Extract the (X, Y) coordinate from the center of the cell holding the provided text.  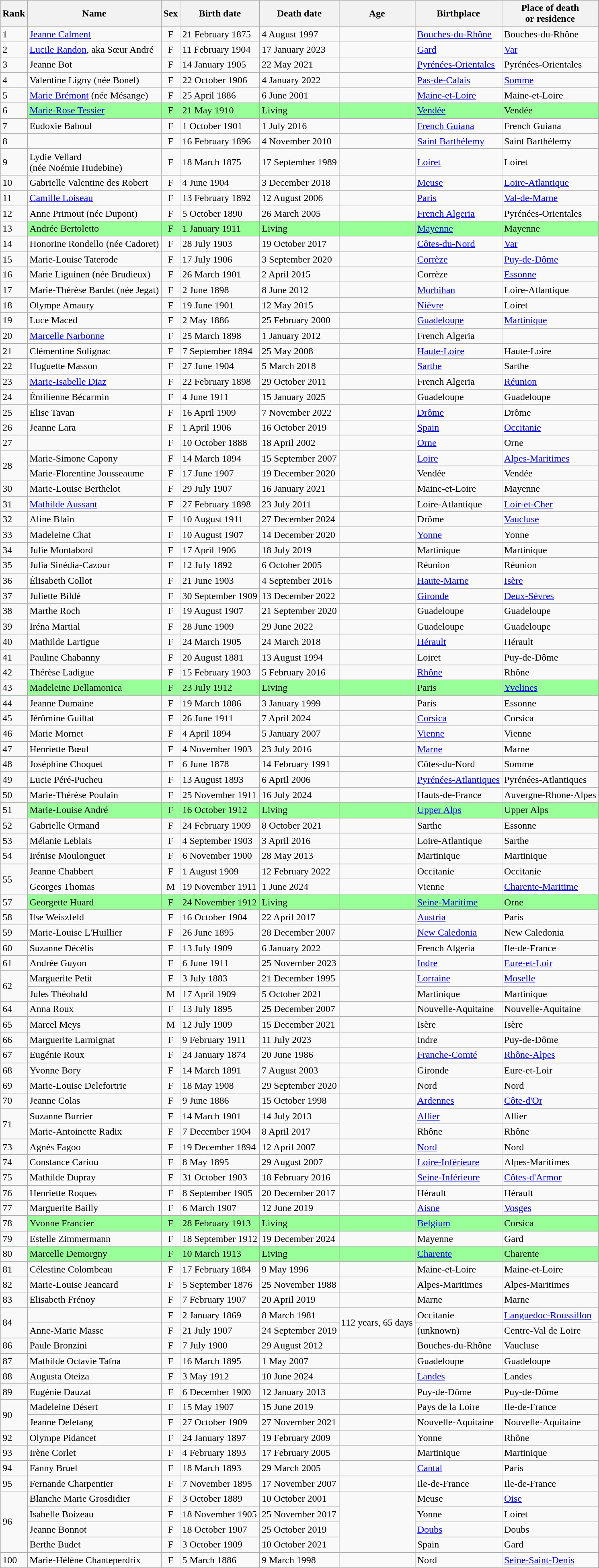
1 August 1909 (220, 871)
7 February 1907 (220, 1300)
71 (14, 1124)
Loire-Inférieure (458, 1162)
Luce Maced (94, 320)
29 March 2005 (299, 1468)
Jeanne Dumaine (94, 703)
12 July 1892 (220, 565)
Jules Théobald (94, 994)
16 (14, 275)
7 (14, 126)
Agnès Fagoo (94, 1147)
7 August 2003 (299, 1070)
4 November 1903 (220, 749)
Marguerite Bailly (94, 1208)
17 February 2005 (299, 1453)
Anne Primout (née Dupont) (94, 213)
Jeanne Bot (94, 65)
Auvergne-Rhone-Alpes (550, 795)
Isabelle Boizeau (94, 1514)
49 (14, 780)
89 (14, 1391)
Honorine Rondello (née Cadoret) (94, 244)
18 March 1875 (220, 162)
27 June 1904 (220, 366)
42 (14, 672)
Suzanne Burrier (94, 1116)
24 (14, 397)
4 April 1894 (220, 734)
27 (14, 443)
Centre-Val de Loire (550, 1330)
15 January 2025 (299, 397)
Julia Sinédia-Cazour (94, 565)
Gabrielle Ormand (94, 825)
7 July 1900 (220, 1346)
15 October 1998 (299, 1101)
34 (14, 550)
4 November 2010 (299, 141)
Eugénie Roux (94, 1055)
58 (14, 917)
3 (14, 65)
17 February 1884 (220, 1269)
Andrée Bertoletto (94, 229)
Henriette Bœuf (94, 749)
4 June 1911 (220, 397)
19 December 1894 (220, 1147)
15 February 1903 (220, 672)
Seine-Saint-Denis (550, 1560)
22 October 1906 (220, 80)
41 (14, 657)
Deux-Sèvres (550, 596)
Jeanne Lara (94, 427)
9 May 1996 (299, 1269)
18 September 1912 (220, 1239)
26 (14, 427)
Madeleine Dellamonica (94, 688)
4 January 2022 (299, 80)
12 January 2013 (299, 1391)
28 February 1913 (220, 1223)
Joséphine Choquet (94, 764)
80 (14, 1254)
12 July 1909 (220, 1024)
Pas-de-Calais (458, 80)
18 May 1908 (220, 1086)
13 February 1892 (220, 198)
19 November 1911 (220, 887)
Côtes-d'Armor (550, 1177)
17 (14, 290)
Côte-d'Or (550, 1101)
14 March 1901 (220, 1116)
28 (14, 466)
29 August 2012 (299, 1346)
Marie-Louise L'Huillier (94, 932)
Morbihan (458, 290)
8 March 1981 (299, 1315)
Haute-Marne (458, 581)
Augusta Oteiza (94, 1376)
25 March 1898 (220, 336)
84 (14, 1323)
13 July 1909 (220, 948)
Marie Brémont (née Mésange) (94, 95)
Anne-Marie Masse (94, 1330)
Elisabeth Frénoy (94, 1300)
3 September 2020 (299, 259)
1 January 1911 (220, 229)
21 September 2020 (299, 611)
Marie-Thérèse Bardet (née Jegat) (94, 290)
6 October 2005 (299, 565)
25 May 2008 (299, 351)
Marie Liguinen (née Brudieux) (94, 275)
25 October 2019 (299, 1529)
5 October 1890 (220, 213)
1 May 2007 (299, 1361)
1 (14, 34)
28 June 1909 (220, 626)
Cantal (458, 1468)
16 April 1909 (220, 412)
29 June 2022 (299, 626)
Clémentine Solignac (94, 351)
24 January 1874 (220, 1055)
Mathilde Aussant (94, 504)
19 June 1901 (220, 305)
47 (14, 749)
Camille Loiseau (94, 198)
6 November 1900 (220, 856)
Andrée Guyon (94, 963)
21 May 1910 (220, 111)
6 April 2006 (299, 780)
18 (14, 305)
5 October 2021 (299, 994)
6 January 2022 (299, 948)
12 (14, 213)
4 September 1903 (220, 841)
Marguerite Larmignat (94, 1040)
Marie-Louise Berthelot (94, 489)
Eudoxie Baboul (94, 126)
Marie-Louise Delefortrie (94, 1086)
1 June 2024 (299, 887)
Seine-Inférieure (458, 1177)
25 November 2023 (299, 963)
8 May 1895 (220, 1162)
14 February 1991 (299, 764)
Mathilde Octavie Tafna (94, 1361)
Loire (458, 458)
14 July 2013 (299, 1116)
67 (14, 1055)
Ardennes (458, 1101)
Gabrielle Valentine des Robert (94, 183)
20 December 2017 (299, 1193)
68 (14, 1070)
Lydie Vellard (née Noémie Hudebine) (94, 162)
19 December 2024 (299, 1239)
29 October 2011 (299, 382)
Célestine Colombeau (94, 1269)
10 October 1888 (220, 443)
40 (14, 642)
61 (14, 963)
2 January 1869 (220, 1315)
75 (14, 1177)
Marie Mornet (94, 734)
5 February 2016 (299, 672)
39 (14, 626)
7 December 1904 (220, 1131)
Val-de-Marne (550, 198)
3 October 1909 (220, 1545)
Vosges (550, 1208)
35 (14, 565)
25 February 2000 (299, 320)
15 June 2019 (299, 1407)
83 (14, 1300)
Jeanne Chabbert (94, 871)
1 July 2016 (299, 126)
20 April 2019 (299, 1300)
8 September 1905 (220, 1193)
Nièvre (458, 305)
2 May 1886 (220, 320)
6 March 1907 (220, 1208)
Birth date (220, 14)
86 (14, 1346)
60 (14, 948)
54 (14, 856)
Marie-Louise André (94, 810)
Name (94, 14)
Olympe Pidancet (94, 1437)
13 July 1895 (220, 1009)
33 (14, 535)
13 August 1994 (299, 657)
18 July 2019 (299, 550)
11 July 2023 (299, 1040)
15 December 2021 (299, 1024)
Jeanne Calment (94, 34)
Elise Tavan (94, 412)
29 August 2007 (299, 1162)
25 November 1988 (299, 1285)
26 June 1895 (220, 932)
23 July 1912 (220, 688)
16 March 1895 (220, 1361)
65 (14, 1024)
21 June 1903 (220, 581)
21 July 1907 (220, 1330)
76 (14, 1193)
Juliette Bildé (94, 596)
Ilse Weiszfeld (94, 917)
74 (14, 1162)
Mathilde Dupray (94, 1177)
18 February 2016 (299, 1177)
Jeanne Colas (94, 1101)
15 May 1907 (220, 1407)
Yvelines (550, 688)
10 March 1913 (220, 1254)
9 June 1886 (220, 1101)
36 (14, 581)
26 March 2005 (299, 213)
Aline Blaïn (94, 519)
Franche-Comté (458, 1055)
7 September 1894 (220, 351)
Lucie Péré-Pucheu (94, 780)
31 October 1903 (220, 1177)
11 (14, 198)
57 (14, 902)
81 (14, 1269)
45 (14, 718)
10 August 1907 (220, 535)
Marie-Antoinette Radix (94, 1131)
13 (14, 229)
96 (14, 1522)
Birthplace (458, 14)
3 January 1999 (299, 703)
53 (14, 841)
94 (14, 1468)
16 October 2019 (299, 427)
Madeleine Désert (94, 1407)
19 August 1907 (220, 611)
Iréna Martial (94, 626)
Sex (170, 14)
30 September 1909 (220, 596)
27 October 1909 (220, 1422)
13 August 1893 (220, 780)
100 (14, 1560)
Marie-Rose Tessier (94, 111)
Death date (299, 14)
14 December 2020 (299, 535)
25 (14, 412)
8 October 2021 (299, 825)
26 June 1911 (220, 718)
Georges Thomas (94, 887)
Austria (458, 917)
62 (14, 986)
112 years, 65 days (377, 1323)
29 July 1907 (220, 489)
59 (14, 932)
Suzanne Décélis (94, 948)
14 (14, 244)
18 April 2002 (299, 443)
29 September 2020 (299, 1086)
17 September 1989 (299, 162)
10 June 2024 (299, 1376)
Marguerite Petit (94, 979)
Yvonne Bory (94, 1070)
6 June 2001 (299, 95)
21 (14, 351)
10 August 1911 (220, 519)
5 (14, 95)
52 (14, 825)
Loir-et-Cher (550, 504)
Jeanne Deletang (94, 1422)
70 (14, 1101)
24 March 2018 (299, 642)
5 January 2007 (299, 734)
3 May 1912 (220, 1376)
12 August 2006 (299, 198)
16 February 1896 (220, 141)
15 (14, 259)
Marcelle Narbonne (94, 336)
Thérèse Ladigue (94, 672)
10 October 2021 (299, 1545)
Yvonne Francier (94, 1223)
78 (14, 1223)
50 (14, 795)
21 February 1875 (220, 34)
92 (14, 1437)
3 December 2018 (299, 183)
14 January 1905 (220, 65)
Charente-Maritime (550, 887)
Belgium (458, 1223)
13 December 2022 (299, 596)
24 November 1912 (220, 902)
Fanny Bruel (94, 1468)
Eugénie Dauzat (94, 1391)
Blanche Marie Grosdidier (94, 1499)
87 (14, 1361)
Rhône-Alpes (550, 1055)
19 October 2017 (299, 244)
Irène Corlet (94, 1453)
24 February 1909 (220, 825)
17 June 1907 (220, 474)
4 August 1997 (299, 34)
Rank (14, 14)
64 (14, 1009)
5 March 2018 (299, 366)
6 June 1911 (220, 963)
46 (14, 734)
8 (14, 141)
Hauts-de-France (458, 795)
Mélanie Leblais (94, 841)
17 January 2023 (299, 49)
Pays de la Loire (458, 1407)
20 (14, 336)
18 March 1893 (220, 1468)
Georgette Huard (94, 902)
Valentine Ligny (née Bonel) (94, 80)
2 (14, 49)
19 March 1886 (220, 703)
20 August 1881 (220, 657)
8 June 2012 (299, 290)
43 (14, 688)
Constance Cariou (94, 1162)
17 November 2007 (299, 1484)
38 (14, 611)
Huguette Masson (94, 366)
2 April 2015 (299, 275)
55 (14, 879)
17 July 1906 (220, 259)
3 July 1883 (220, 979)
6 December 1900 (220, 1391)
28 May 2013 (299, 856)
22 April 2017 (299, 917)
Moselle (550, 979)
22 (14, 366)
23 July 2011 (299, 504)
26 March 1901 (220, 275)
11 February 1904 (220, 49)
Marie-Louise Taterode (94, 259)
4 June 1904 (220, 183)
Marcelle Demorgny (94, 1254)
8 April 2017 (299, 1131)
7 November 2022 (299, 412)
20 June 1986 (299, 1055)
Lucile Randon, aka Sœur André (94, 49)
Madeleine Chat (94, 535)
27 November 2021 (299, 1422)
5 September 1876 (220, 1285)
Aisne (458, 1208)
16 October 1912 (220, 810)
18 November 1905 (220, 1514)
Henriette Roques (94, 1193)
7 November 1895 (220, 1484)
73 (14, 1147)
14 March 1891 (220, 1070)
Marie-Thérèse Poulain (94, 795)
19 February 2009 (299, 1437)
82 (14, 1285)
Paule Bronzini (94, 1346)
31 (14, 504)
25 November 2017 (299, 1514)
6 (14, 111)
15 September 2007 (299, 458)
69 (14, 1086)
(unknown) (458, 1330)
24 September 2019 (299, 1330)
12 April 2007 (299, 1147)
Irénise Moulonguet (94, 856)
66 (14, 1040)
4 September 2016 (299, 581)
Seine-Maritime (458, 902)
5 March 1886 (220, 1560)
16 January 2021 (299, 489)
7 April 2024 (299, 718)
2 June 1898 (220, 290)
23 July 2016 (299, 749)
Age (377, 14)
25 December 2007 (299, 1009)
Marie-Simone Capony (94, 458)
28 July 1903 (220, 244)
24 March 1905 (220, 642)
88 (14, 1376)
1 April 1906 (220, 427)
30 (14, 489)
79 (14, 1239)
Émilienne Bécarmin (94, 397)
10 October 2001 (299, 1499)
Anna Roux (94, 1009)
9 (14, 162)
Marie-Isabelle Diaz (94, 382)
Marie-Hélène Chanteperdrix (94, 1560)
Mathilde Lartigue (94, 642)
Jeanne Bonnot (94, 1529)
12 June 2019 (299, 1208)
Fernande Charpentier (94, 1484)
Pauline Chabanny (94, 657)
17 April 1906 (220, 550)
3 October 1889 (220, 1499)
21 December 1995 (299, 979)
Marie-Florentine Jousseaume (94, 474)
Marthe Roch (94, 611)
25 November 1911 (220, 795)
25 April 1886 (220, 95)
Olympe Amaury (94, 305)
32 (14, 519)
Marie-Louise Jeancard (94, 1285)
16 October 1904 (220, 917)
9 February 1911 (220, 1040)
Languedoc-Roussillon (550, 1315)
Julie Montabord (94, 550)
3 April 2016 (299, 841)
18 October 1907 (220, 1529)
Oise (550, 1499)
Lorraine (458, 979)
Jérômine Guiltat (94, 718)
27 February 1898 (220, 504)
44 (14, 703)
4 (14, 80)
24 January 1897 (220, 1437)
Berthe Budet (94, 1545)
14 March 1894 (220, 458)
37 (14, 596)
1 January 2012 (299, 336)
16 July 2024 (299, 795)
6 June 1878 (220, 764)
4 February 1893 (220, 1453)
Place of death or residence (550, 14)
19 (14, 320)
28 December 2007 (299, 932)
77 (14, 1208)
12 May 2015 (299, 305)
12 February 2022 (299, 871)
48 (14, 764)
23 (14, 382)
Élisabeth Collot (94, 581)
95 (14, 1484)
1 October 1901 (220, 126)
51 (14, 810)
9 March 1998 (299, 1560)
22 May 2021 (299, 65)
Estelle Zimmermann (94, 1239)
27 December 2024 (299, 519)
10 (14, 183)
90 (14, 1414)
17 April 1909 (220, 994)
93 (14, 1453)
Marcel Meys (94, 1024)
22 February 1898 (220, 382)
19 December 2020 (299, 474)
